Locate the cell with the specified text and output its (X, Y) center coordinate. 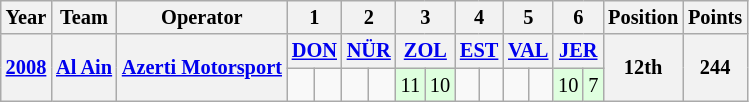
4 (479, 17)
11 (410, 85)
Operator (202, 17)
3 (426, 17)
5 (528, 17)
12th (643, 68)
Azerti Motorsport (202, 68)
JER (578, 51)
2 (369, 17)
Points (715, 17)
2008 (26, 68)
6 (578, 17)
244 (715, 68)
Al Ain (84, 68)
Team (84, 17)
VAL (528, 51)
ZOL (426, 51)
1 (314, 17)
7 (593, 85)
DON (314, 51)
Year (26, 17)
EST (479, 51)
Position (643, 17)
NÜR (369, 51)
